Return the [x, y] coordinate for the center point of the cell that contains the specified text.  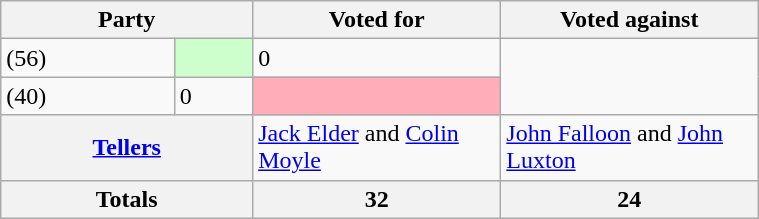
Voted against [630, 20]
(40) [88, 96]
Party [127, 20]
24 [630, 199]
Totals [127, 199]
Jack Elder and Colin Moyle [377, 148]
Tellers [127, 148]
32 [377, 199]
Voted for [377, 20]
(56) [88, 58]
John Falloon and John Luxton [630, 148]
